Output the [x, y] coordinate of the center of the cell containing the given text.  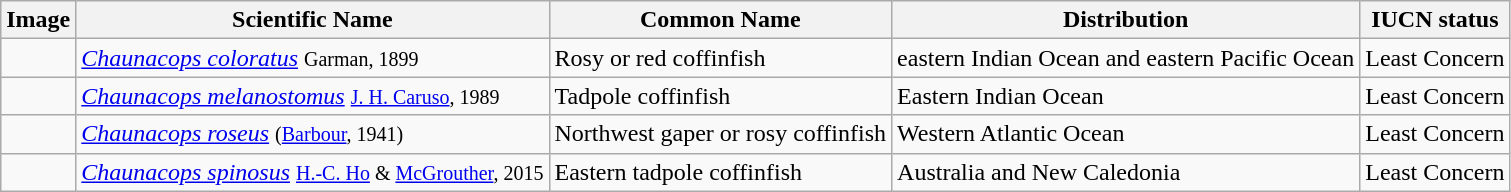
Rosy or red coffinfish [720, 58]
Image [38, 20]
IUCN status [1435, 20]
Distribution [1126, 20]
Chaunacops roseus (Barbour, 1941) [312, 134]
Australia and New Caledonia [1126, 172]
Eastern Indian Ocean [1126, 96]
Chaunacops spinosus H.-C. Ho & McGrouther, 2015 [312, 172]
Eastern tadpole coffinfish [720, 172]
Tadpole coffinfish [720, 96]
eastern Indian Ocean and eastern Pacific Ocean [1126, 58]
Chaunacops coloratus Garman, 1899 [312, 58]
Northwest gaper or rosy coffinfish [720, 134]
Common Name [720, 20]
Western Atlantic Ocean [1126, 134]
Scientific Name [312, 20]
Chaunacops melanostomus J. H. Caruso, 1989 [312, 96]
